Provide the (x, y) coordinate of the cell's center where the given text is located.  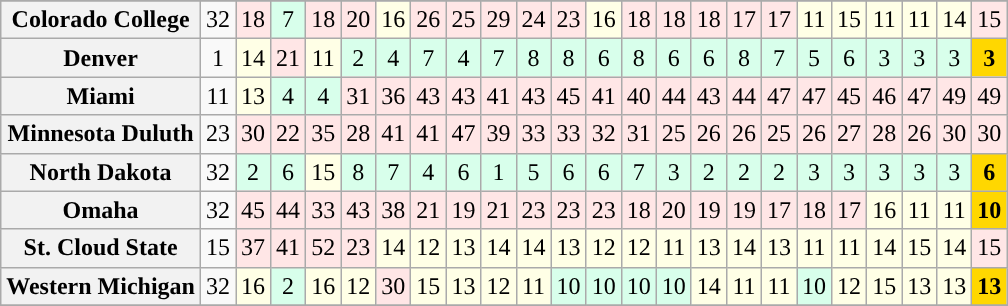
Western Michigan (101, 286)
37 (254, 248)
38 (394, 210)
St. Cloud State (101, 248)
52 (324, 248)
36 (394, 96)
27 (850, 134)
24 (534, 20)
29 (498, 20)
39 (498, 134)
Denver (101, 58)
40 (638, 96)
Omaha (101, 210)
35 (324, 134)
Minnesota Duluth (101, 134)
46 (884, 96)
Miami (101, 96)
Colorado College (101, 20)
North Dakota (101, 172)
22 (288, 134)
